Capture the cell that displays the provided text and extract its [X, Y] central coordinate. 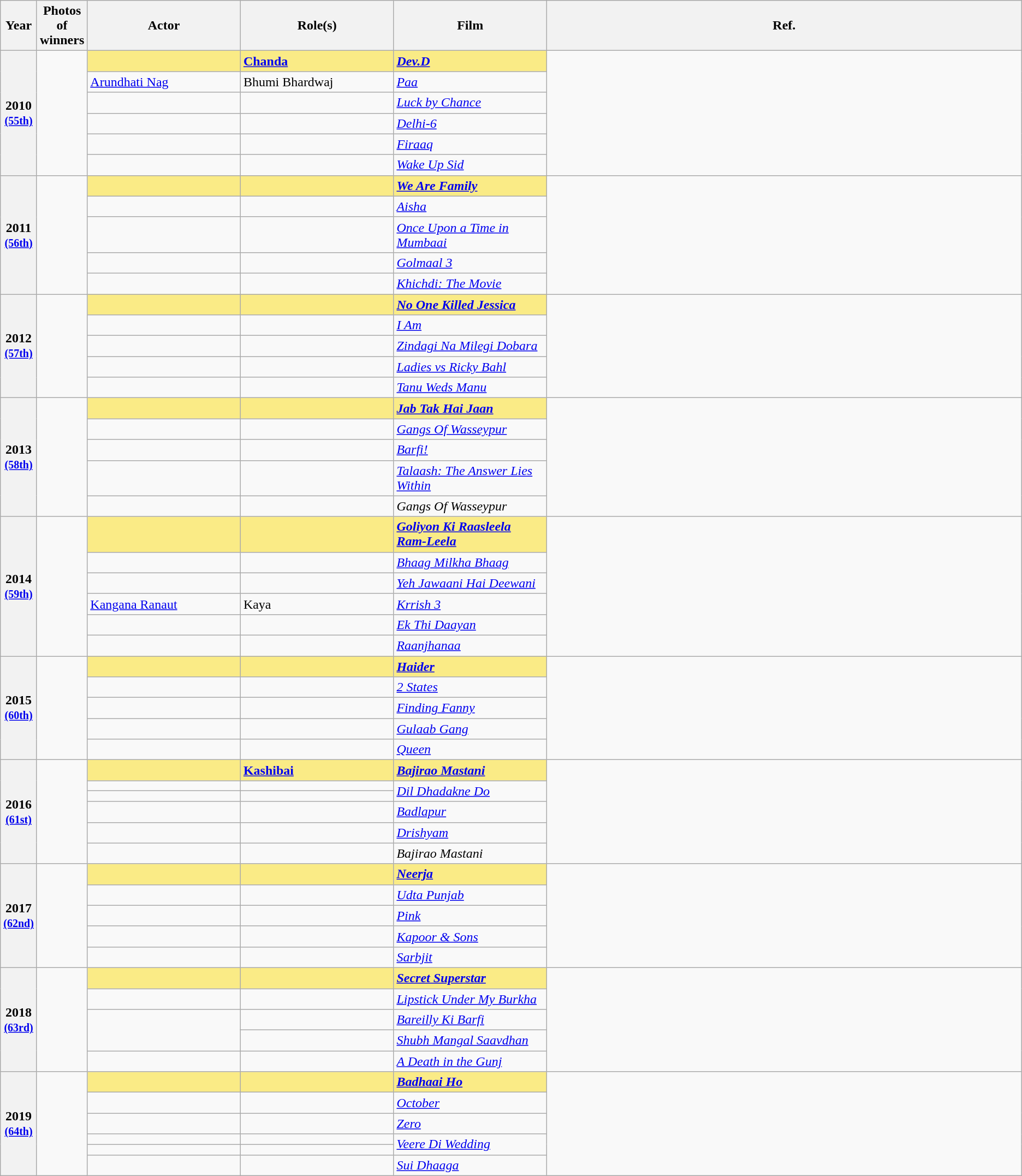
2013 (58th) [19, 458]
Goliyon Ki Raasleela Ram-Leela [471, 534]
2011 (56th) [19, 235]
Talaash: The Answer Lies Within [471, 478]
Kangana Ranaut [164, 604]
We Are Family [471, 186]
Actor [164, 26]
A Death in the Gunj [471, 1061]
October [471, 1103]
Jab Tak Hai Jaan [471, 408]
Veere Di Wedding [471, 1144]
Barfi! [471, 450]
Krrish 3 [471, 604]
2019 (64th) [19, 1124]
Wake Up Sid [471, 165]
Udta Punjab [471, 895]
Delhi-6 [471, 123]
Zindagi Na Milegi Dobara [471, 346]
2018 (63rd) [19, 1019]
Role(s) [317, 26]
Bhumi Bhardwaj [317, 82]
Finding Fanny [471, 708]
Khichdi: The Movie [471, 283]
Gulaab Gang [471, 729]
Bhaag Milkha Bhaag [471, 562]
Sarbjit [471, 957]
Yeh Jawaani Hai Deewani [471, 583]
2010 (55th) [19, 113]
2017 (62nd) [19, 916]
Aisha [471, 206]
Badlapur [471, 812]
Dil Dhadakne Do [471, 791]
I Am [471, 325]
2015 (60th) [19, 708]
Firaaq [471, 144]
Queen [471, 750]
2016 (61st) [19, 812]
Sui Dhaaga [471, 1165]
Kapoor & Sons [471, 936]
Zero [471, 1124]
Dev.D [471, 61]
Year [19, 26]
Chanda [317, 61]
Paa [471, 82]
Pink [471, 916]
Ladies vs Ricky Bahl [471, 367]
2012 (57th) [19, 346]
Kaya [317, 604]
Luck by Chance [471, 103]
Neerja [471, 874]
Badhaai Ho [471, 1082]
Secret Superstar [471, 978]
Raanjhanaa [471, 645]
Golmaal 3 [471, 263]
Ek Thi Daayan [471, 625]
Lipstick Under My Burkha [471, 999]
Bareilly Ki Barfi [471, 1020]
Kashibai [317, 770]
Shubh Mangal Saavdhan [471, 1041]
No One Killed Jessica [471, 304]
Ref. [784, 26]
Haider [471, 667]
Photos of winners [62, 26]
Arundhati Nag [164, 82]
2014 (59th) [19, 586]
2 States [471, 687]
Drishyam [471, 833]
Tanu Weds Manu [471, 388]
Film [471, 26]
Once Upon a Time in Mumbaai [471, 235]
